Locate the cell with the specified text and output its [X, Y] center coordinate. 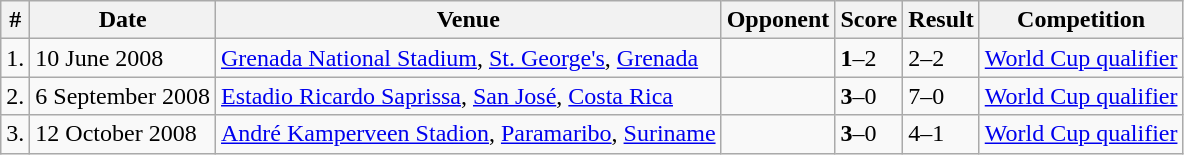
# [16, 20]
Estadio Ricardo Saprissa, San José, Costa Rica [469, 96]
10 June 2008 [123, 58]
Score [869, 20]
Opponent [778, 20]
Result [941, 20]
1. [16, 58]
3. [16, 134]
1–2 [869, 58]
12 October 2008 [123, 134]
2–2 [941, 58]
Date [123, 20]
Venue [469, 20]
4–1 [941, 134]
6 September 2008 [123, 96]
2. [16, 96]
7–0 [941, 96]
Grenada National Stadium, St. George's, Grenada [469, 58]
Competition [1081, 20]
André Kamperveen Stadion, Paramaribo, Suriname [469, 134]
